Locate the cell with the specified text and output its (x, y) center coordinate. 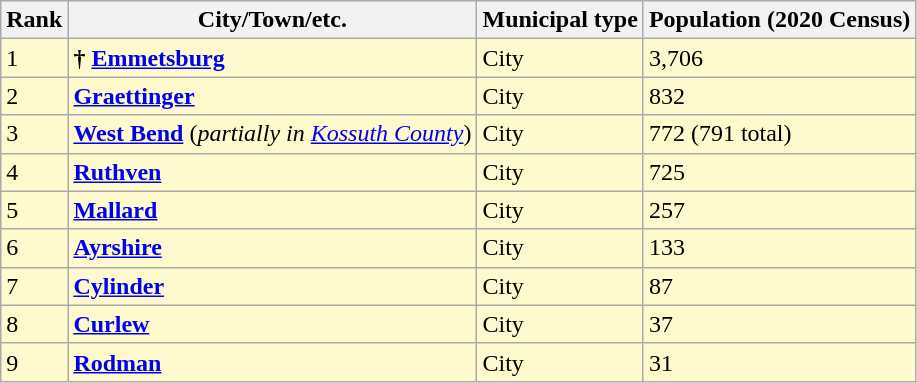
87 (779, 286)
725 (779, 172)
Ayrshire (272, 248)
Rank (34, 20)
37 (779, 324)
772 (791 total) (779, 134)
3,706 (779, 58)
Graettinger (272, 96)
Curlew (272, 324)
133 (779, 248)
† Emmetsburg (272, 58)
8 (34, 324)
6 (34, 248)
Ruthven (272, 172)
1 (34, 58)
7 (34, 286)
5 (34, 210)
Rodman (272, 362)
Municipal type (560, 20)
2 (34, 96)
31 (779, 362)
4 (34, 172)
832 (779, 96)
9 (34, 362)
3 (34, 134)
Population (2020 Census) (779, 20)
City/Town/etc. (272, 20)
Cylinder (272, 286)
257 (779, 210)
West Bend (partially in Kossuth County) (272, 134)
Mallard (272, 210)
